Extract the (X, Y) coordinate from the center of the cell holding the provided text.  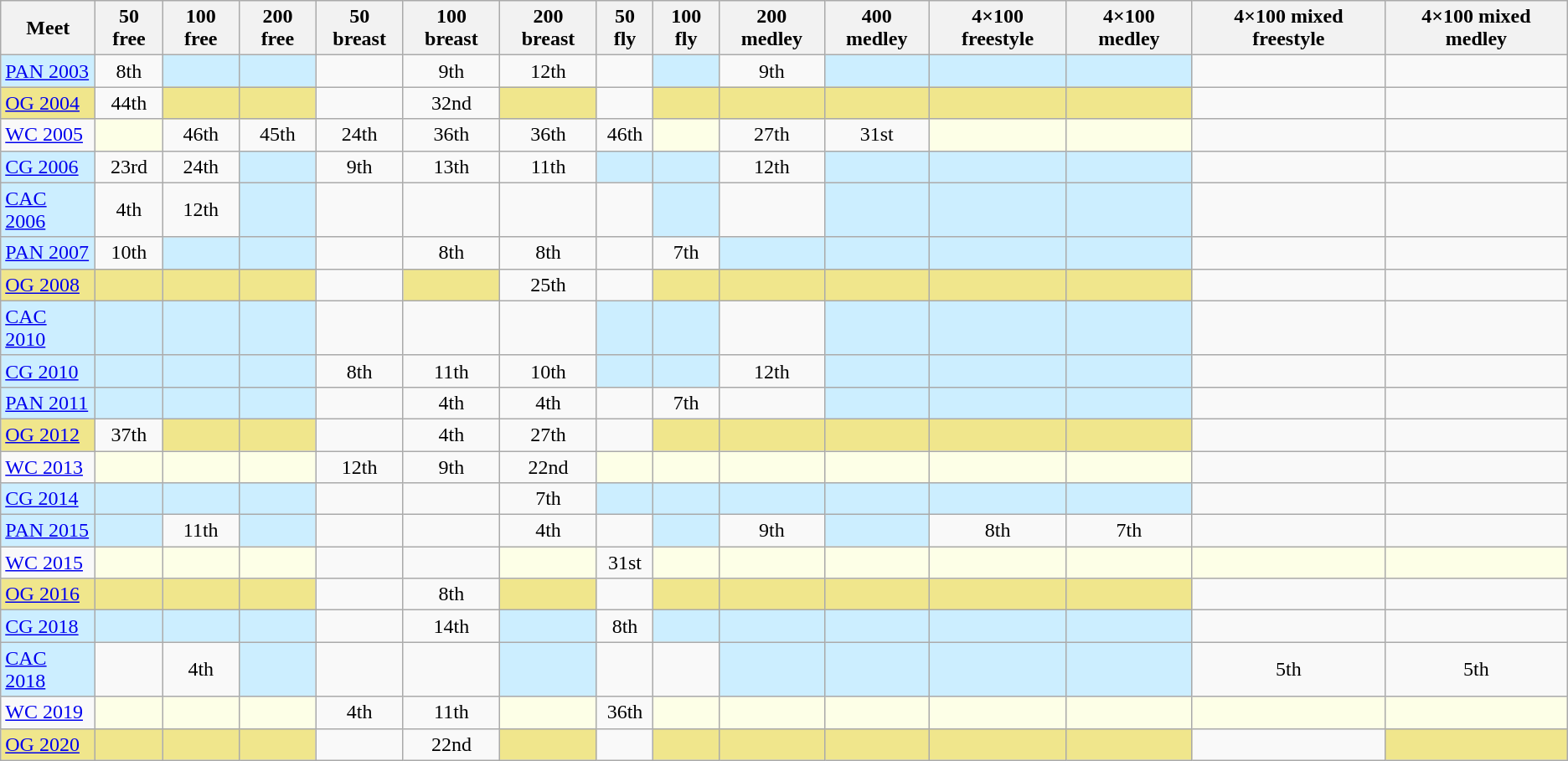
CAC 2018 (49, 670)
23rd (129, 167)
CG 2006 (49, 167)
14th (451, 626)
PAN 2007 (49, 253)
PAN 2011 (49, 403)
100 free (201, 28)
400 medley (876, 28)
CAC 2006 (49, 209)
37th (129, 434)
200 medley (772, 28)
WC 2013 (49, 466)
WC 2015 (49, 563)
WC 2005 (49, 135)
4×100 medley (1129, 28)
200 breast (549, 28)
CG 2018 (49, 626)
Meet (49, 28)
OG 2008 (49, 285)
50 free (129, 28)
200 free (278, 28)
CG 2014 (49, 499)
44th (129, 103)
PAN 2003 (49, 71)
4×100 mixed freestyle (1288, 28)
CG 2010 (49, 371)
4×100 freestyle (997, 28)
OG 2004 (49, 103)
45th (278, 135)
OG 2020 (49, 744)
25th (549, 285)
32nd (451, 103)
100 breast (451, 28)
13th (451, 167)
50 fly (625, 28)
PAN 2015 (49, 531)
100 fly (687, 28)
50 breast (359, 28)
WC 2019 (49, 712)
4×100 mixed medley (1477, 28)
CAC 2010 (49, 328)
OG 2012 (49, 434)
OG 2016 (49, 594)
